Determine the [x, y] coordinate at the center of the cell enclosing the given text.  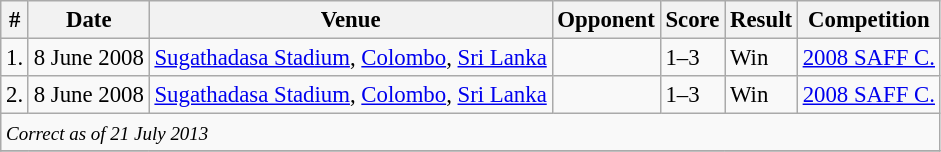
1. [15, 58]
Score [692, 20]
Result [762, 20]
Venue [350, 20]
2. [15, 95]
Competition [868, 20]
Correct as of 21 July 2013 [471, 133]
Date [88, 20]
Opponent [606, 20]
# [15, 20]
